Search for the cell housing the specified text and yield its [X, Y] center coordinate. 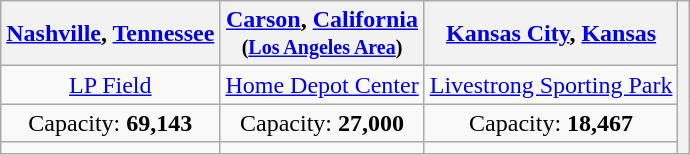
Nashville, Tennessee [110, 34]
Capacity: 27,000 [322, 123]
LP Field [110, 85]
Kansas City, Kansas [551, 34]
Home Depot Center [322, 85]
Livestrong Sporting Park [551, 85]
Capacity: 69,143 [110, 123]
Capacity: 18,467 [551, 123]
Carson, California(Los Angeles Area) [322, 34]
